From the cell containing the given text, extract its center point as [X, Y] coordinate. 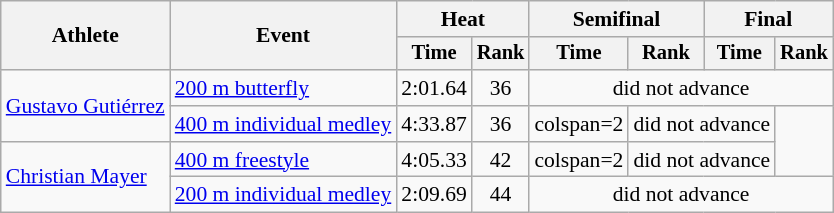
Heat [462, 19]
4:05.33 [434, 160]
Athlete [86, 36]
200 m butterfly [284, 88]
42 [501, 160]
400 m freestyle [284, 160]
400 m individual medley [284, 124]
4:33.87 [434, 124]
44 [501, 195]
Gustavo Gutiérrez [86, 106]
Final [768, 19]
Christian Mayer [86, 178]
200 m individual medley [284, 195]
Event [284, 36]
2:01.64 [434, 88]
Semifinal [616, 19]
2:09.69 [434, 195]
